Return [x, y] of the center of cell containing provided text 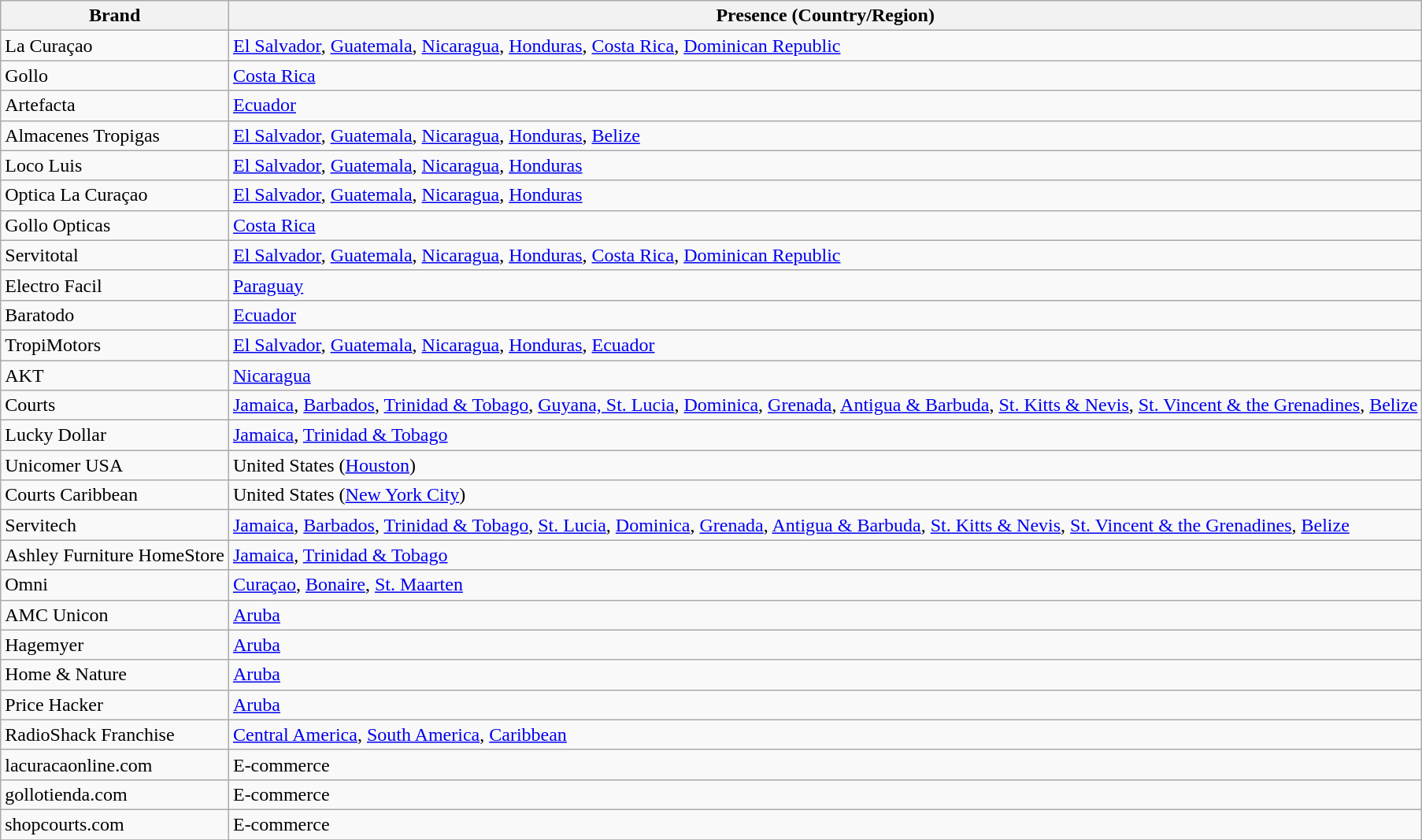
El Salvador, Guatemala, Nicaragua, Honduras, Belize [825, 135]
Central America, South America, Caribbean [825, 735]
gollotienda.com [115, 794]
Optica La Curaçao [115, 195]
El Salvador, Guatemala, Nicaragua, Honduras, Ecuador [825, 345]
Baratodo [115, 315]
Artefacta [115, 105]
shopcourts.com [115, 824]
Omni [115, 585]
Lucky Dollar [115, 435]
Servitotal [115, 255]
lacuracaonline.com [115, 764]
Brand [115, 16]
AKT [115, 376]
United States (Houston) [825, 465]
Price Hacker [115, 705]
United States (New York City) [825, 495]
Ashley Furniture HomeStore [115, 555]
Paraguay [825, 285]
Almacenes Tropigas [115, 135]
RadioShack Franchise [115, 735]
Nicaragua [825, 376]
Gollo Opticas [115, 225]
Courts Caribbean [115, 495]
Electro Facil [115, 285]
Servitech [115, 525]
La Curaçao [115, 46]
Curaçao, Bonaire, St. Maarten [825, 585]
Unicomer USA [115, 465]
AMC Unicon [115, 615]
Hagemyer [115, 645]
Home & Nature [115, 675]
Jamaica, Barbados, Trinidad & Tobago, St. Lucia, Dominica, Grenada, Antigua & Barbuda, St. Kitts & Nevis, St. Vincent & the Grenadines, Belize [825, 525]
Presence (Country/Region) [825, 16]
Gollo [115, 76]
Courts [115, 405]
Loco Luis [115, 165]
TropiMotors [115, 345]
